Detect which cell encompasses the target text, then output its (X, Y) center coordinate. 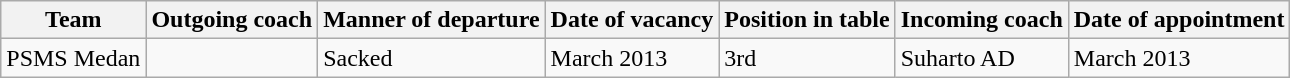
Sacked (432, 58)
Team (74, 20)
Date of appointment (1179, 20)
Incoming coach (982, 20)
Position in table (807, 20)
Manner of departure (432, 20)
Outgoing coach (232, 20)
Date of vacancy (632, 20)
3rd (807, 58)
PSMS Medan (74, 58)
Suharto AD (982, 58)
